Provide the [x, y] coordinate of the cell's center where the given text is located.  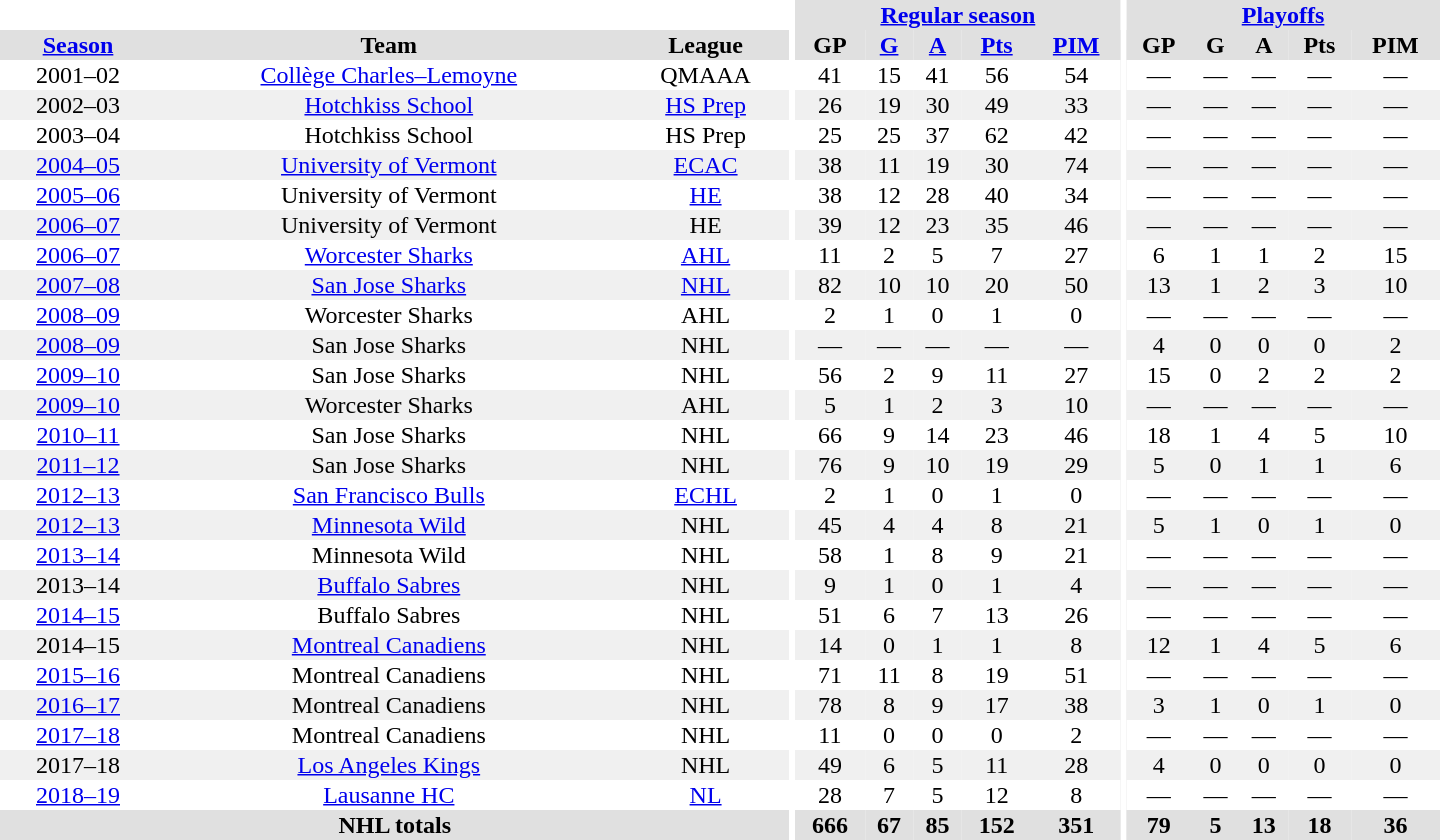
2005–06 [78, 195]
35 [997, 225]
2010–11 [78, 435]
666 [830, 825]
2001–02 [78, 75]
Los Angeles Kings [389, 765]
2018–19 [78, 795]
82 [830, 285]
42 [1076, 135]
Regular season [958, 15]
Playoffs [1283, 15]
Team [389, 45]
71 [830, 675]
Lausanne HC [389, 795]
17 [997, 705]
74 [1076, 165]
2004–05 [78, 165]
ECAC [706, 165]
NHL totals [395, 825]
2016–17 [78, 705]
76 [830, 465]
85 [937, 825]
2002–03 [78, 105]
ECHL [706, 495]
62 [997, 135]
79 [1158, 825]
152 [997, 825]
Season [78, 45]
34 [1076, 195]
39 [830, 225]
29 [1076, 465]
40 [997, 195]
Collège Charles–Lemoyne [389, 75]
54 [1076, 75]
2003–04 [78, 135]
2011–12 [78, 465]
QMAAA [706, 75]
League [706, 45]
45 [830, 525]
33 [1076, 105]
20 [997, 285]
2007–08 [78, 285]
66 [830, 435]
78 [830, 705]
67 [889, 825]
37 [937, 135]
San Francisco Bulls [389, 495]
2015–16 [78, 675]
36 [1396, 825]
50 [1076, 285]
58 [830, 555]
351 [1076, 825]
NL [706, 795]
